Detect which cell encompasses the target text, then output its [x, y] center coordinate. 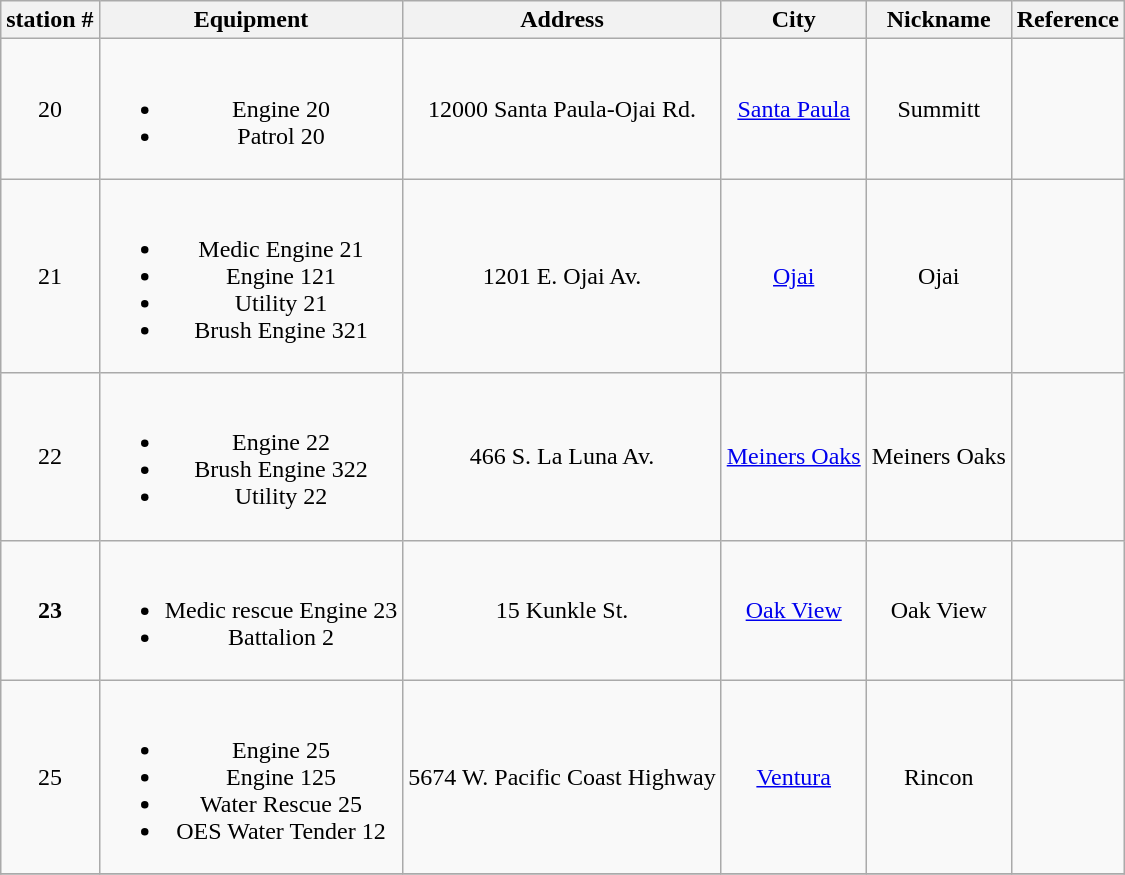
Engine 25Engine 125Water Rescue 25OES Water Tender 12 [251, 777]
Reference [1068, 20]
Santa Paula [794, 109]
Rincon [938, 777]
5674 W. Pacific Coast Highway [562, 777]
Ventura [794, 777]
Nickname [938, 20]
466 S. La Luna Av. [562, 456]
Engine 22Brush Engine 322Utility 22 [251, 456]
23 [50, 610]
Summitt [938, 109]
Medic Engine 21Engine 121Utility 21Brush Engine 321 [251, 276]
22 [50, 456]
City [794, 20]
Medic rescue Engine 23Battalion 2 [251, 610]
21 [50, 276]
1201 E. Ojai Av. [562, 276]
25 [50, 777]
Engine 20Patrol 20 [251, 109]
15 Kunkle St. [562, 610]
station # [50, 20]
20 [50, 109]
Address [562, 20]
Equipment [251, 20]
12000 Santa Paula-Ojai Rd. [562, 109]
